Output the (X, Y) coordinate of the center of the cell containing the given text.  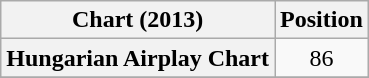
86 (322, 58)
Hungarian Airplay Chart (138, 58)
Chart (2013) (138, 20)
Position (322, 20)
